For the text-containing cell, return its midpoint in (x, y) coordinate format. 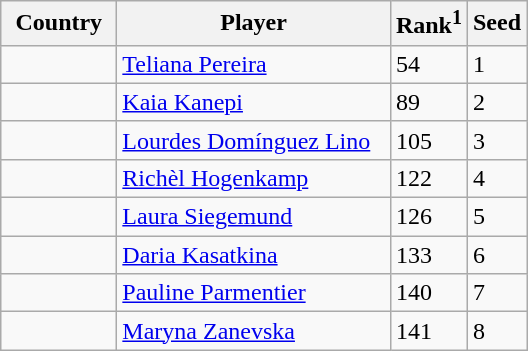
105 (428, 140)
Lourdes Domínguez Lino (254, 140)
Country (59, 24)
5 (496, 217)
133 (428, 255)
122 (428, 178)
140 (428, 293)
6 (496, 255)
54 (428, 64)
1 (496, 64)
Rank1 (428, 24)
3 (496, 140)
Maryna Zanevska (254, 331)
7 (496, 293)
Pauline Parmentier (254, 293)
Daria Kasatkina (254, 255)
126 (428, 217)
4 (496, 178)
Player (254, 24)
8 (496, 331)
Laura Siegemund (254, 217)
141 (428, 331)
Richèl Hogenkamp (254, 178)
Seed (496, 24)
2 (496, 102)
Teliana Pereira (254, 64)
89 (428, 102)
Kaia Kanepi (254, 102)
